Search for the cell housing the specified text and yield its (X, Y) center coordinate. 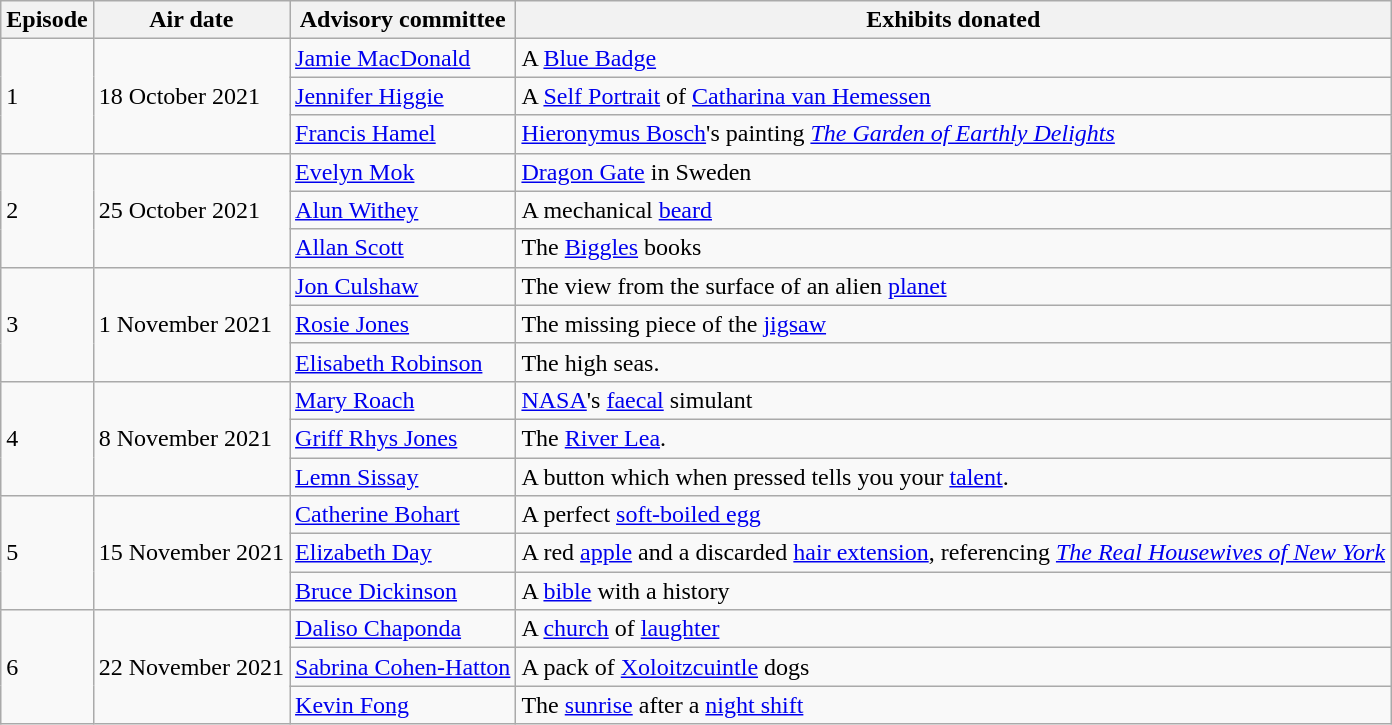
Sabrina Cohen-Hatton (403, 667)
A perfect soft-boiled egg (954, 515)
A Self Portrait of Catharina van Hemessen (954, 96)
Jamie MacDonald (403, 58)
Lemn Sissay (403, 477)
The missing piece of the jigsaw (954, 324)
Elisabeth Robinson (403, 362)
Griff Rhys Jones (403, 438)
Dragon Gate in Sweden (954, 172)
5 (47, 553)
Jennifer Higgie (403, 96)
Elizabeth Day (403, 553)
A button which when pressed tells you your talent. (954, 477)
A red apple and a discarded hair extension, referencing The Real Housewives of New York (954, 553)
A bible with a history (954, 591)
Air date (191, 20)
1 November 2021 (191, 324)
Catherine Bohart (403, 515)
Allan Scott (403, 248)
25 October 2021 (191, 210)
18 October 2021 (191, 96)
The sunrise after a night shift (954, 705)
Daliso Chaponda (403, 629)
Hieronymus Bosch's painting The Garden of Earthly Delights (954, 134)
4 (47, 438)
Bruce Dickinson (403, 591)
The view from the surface of an alien planet (954, 286)
NASA's faecal simulant (954, 400)
A pack of Xoloitzcuintle dogs (954, 667)
6 (47, 667)
22 November 2021 (191, 667)
Rosie Jones (403, 324)
The River Lea. (954, 438)
The Biggles books (954, 248)
Advisory committee (403, 20)
3 (47, 324)
Kevin Fong (403, 705)
Francis Hamel (403, 134)
Episode (47, 20)
A mechanical beard (954, 210)
Jon Culshaw (403, 286)
Exhibits donated (954, 20)
Alun Withey (403, 210)
A Blue Badge (954, 58)
8 November 2021 (191, 438)
2 (47, 210)
Mary Roach (403, 400)
A church of laughter (954, 629)
15 November 2021 (191, 553)
The high seas. (954, 362)
1 (47, 96)
Evelyn Mok (403, 172)
